Search for the cell housing the specified text and yield its [x, y] center coordinate. 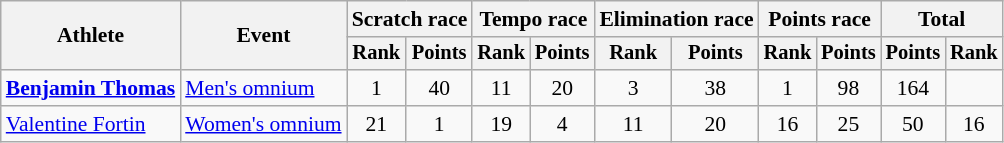
Women's omnium [263, 124]
21 [376, 124]
38 [716, 88]
40 [439, 88]
164 [913, 88]
Scratch race [410, 19]
19 [501, 124]
Tempo race [533, 19]
Benjamin Thomas [90, 88]
Points race [820, 19]
Event [263, 36]
50 [913, 124]
25 [848, 124]
Valentine Fortin [90, 124]
Elimination race [676, 19]
Men's omnium [263, 88]
Athlete [90, 36]
Total [942, 19]
4 [562, 124]
98 [848, 88]
3 [633, 88]
